Capture the cell that displays the provided text and extract its (X, Y) central coordinate. 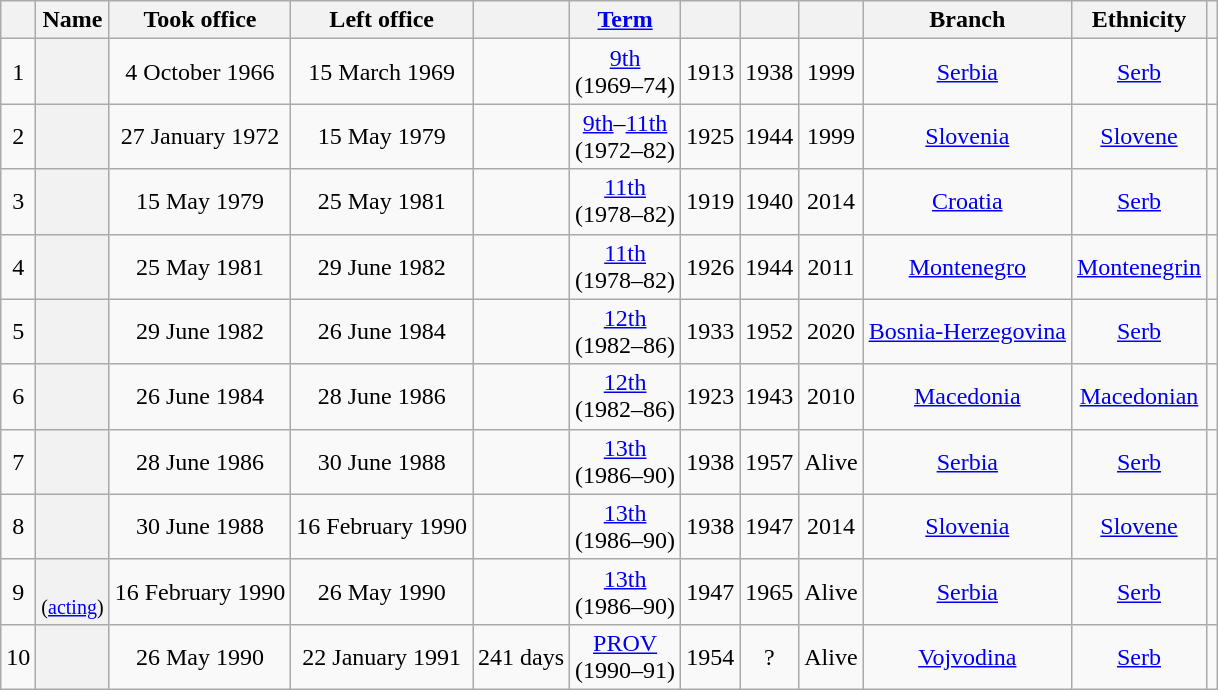
2020 (831, 332)
Croatia (967, 202)
5 (18, 332)
4 (18, 266)
Macedonia (967, 396)
Term (626, 20)
Took office (200, 20)
1943 (770, 396)
6 (18, 396)
9 (18, 592)
1933 (710, 332)
9th–11th(1972–82) (626, 136)
Vojvodina (967, 656)
1925 (710, 136)
3 (18, 202)
Macedonian (1138, 396)
1919 (710, 202)
PROV(1990–91) (626, 656)
7 (18, 462)
1 (18, 72)
Ethnicity (1138, 20)
1952 (770, 332)
4 October 1966 (200, 72)
? (770, 656)
Bosnia-Herzegovina (967, 332)
2011 (831, 266)
1940 (770, 202)
Left office (382, 20)
Branch (967, 20)
Name (72, 20)
1913 (710, 72)
241 days (522, 656)
(acting) (72, 592)
27 January 1972 (200, 136)
15 March 1969 (382, 72)
9th(1969–74) (626, 72)
Montenegrin (1138, 266)
1926 (710, 266)
2 (18, 136)
2010 (831, 396)
22 January 1991 (382, 656)
8 (18, 526)
10 (18, 656)
1954 (710, 656)
1923 (710, 396)
1957 (770, 462)
Montenegro (967, 266)
1965 (770, 592)
